Scan for the cell matching the given text and deliver its (x, y) coordinate at center. 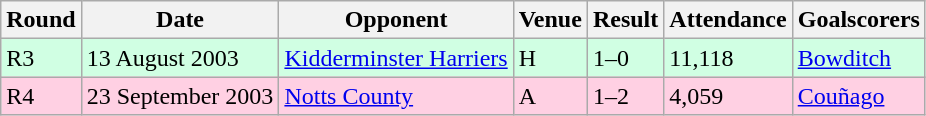
Kidderminster Harriers (396, 58)
Bowditch (858, 58)
Round (41, 20)
H (550, 58)
R4 (41, 96)
Opponent (396, 20)
1–2 (625, 96)
Venue (550, 20)
Couñago (858, 96)
A (550, 96)
13 August 2003 (180, 58)
1–0 (625, 58)
23 September 2003 (180, 96)
Attendance (728, 20)
Goalscorers (858, 20)
Notts County (396, 96)
Date (180, 20)
Result (625, 20)
4,059 (728, 96)
R3 (41, 58)
11,118 (728, 58)
